Provide the (x, y) coordinate of the cell's center where the given text is located.  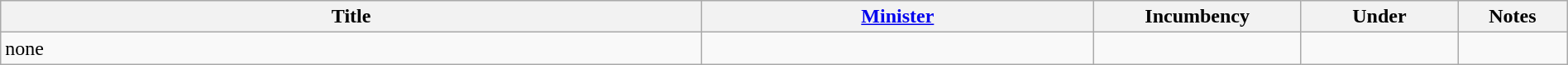
Minister (898, 17)
Notes (1513, 17)
Under (1379, 17)
Incumbency (1198, 17)
none (351, 48)
Title (351, 17)
